Scan for the cell matching the given text and deliver its [x, y] coordinate at center. 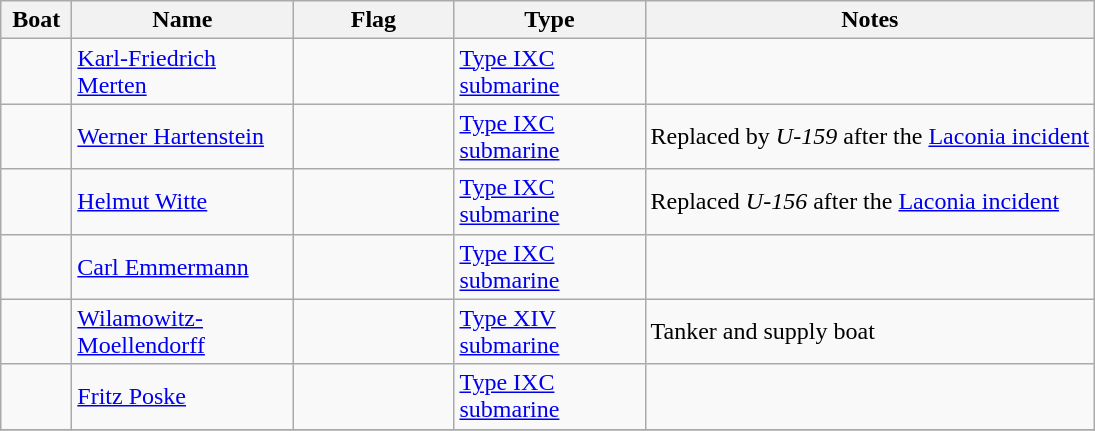
Boat [36, 20]
Wilamowitz-Moellendorff [182, 332]
Replaced by U-159 after the Laconia incident [870, 136]
Karl-Friedrich Merten [182, 72]
Type XIV submarine [550, 332]
Fritz Poske [182, 396]
Notes [870, 20]
Type [550, 20]
Werner Hartenstein [182, 136]
Name [182, 20]
Helmut Witte [182, 202]
Tanker and supply boat [870, 332]
Carl Emmermann [182, 266]
Replaced U-156 after the Laconia incident [870, 202]
Flag [374, 20]
